Capture the cell that displays the provided text and extract its (x, y) central coordinate. 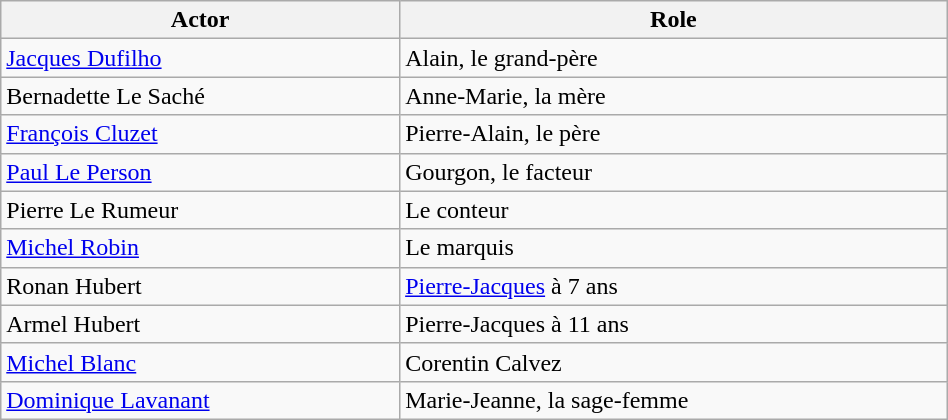
Michel Robin (200, 248)
Corentin Calvez (674, 362)
Pierre Le Rumeur (200, 210)
Anne-Marie, la mère (674, 96)
Pierre-Alain, le père (674, 134)
Ronan Hubert (200, 286)
Gourgon, le facteur (674, 172)
Pierre-Jacques à 7 ans (674, 286)
Marie-Jeanne, la sage-femme (674, 400)
Armel Hubert (200, 324)
Paul Le Person (200, 172)
Le marquis (674, 248)
Dominique Lavanant (200, 400)
Bernadette Le Saché (200, 96)
Alain, le grand-père (674, 58)
Pierre-Jacques à 11 ans (674, 324)
Role (674, 20)
François Cluzet (200, 134)
Actor (200, 20)
Michel Blanc (200, 362)
Le conteur (674, 210)
Jacques Dufilho (200, 58)
